Detect which cell encompasses the target text, then output its [X, Y] center coordinate. 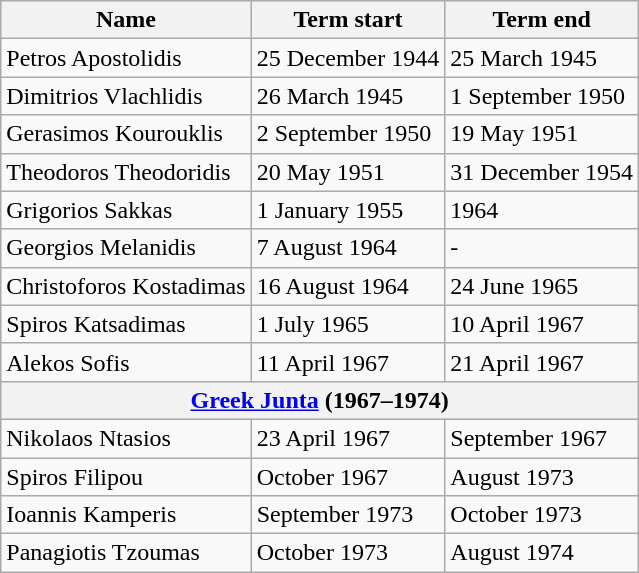
Georgios Melanidis [126, 248]
October 1967 [348, 477]
23 April 1967 [348, 438]
Term end [542, 20]
- [542, 248]
26 March 1945 [348, 96]
August 1973 [542, 477]
Greek Junta (1967–1974) [320, 400]
1 January 1955 [348, 210]
31 December 1954 [542, 172]
1 September 1950 [542, 96]
Gerasimos Kourouklis [126, 134]
September 1967 [542, 438]
Ioannis Kamperis [126, 515]
Alekos Sofis [126, 362]
19 May 1951 [542, 134]
24 June 1965 [542, 286]
Name [126, 20]
25 March 1945 [542, 58]
Term start [348, 20]
Theodoros Theodoridis [126, 172]
7 August 1964 [348, 248]
16 August 1964 [348, 286]
Panagiotis Tzoumas [126, 553]
1964 [542, 210]
Grigorios Sakkas [126, 210]
11 April 1967 [348, 362]
Spiros Katsadimas [126, 324]
20 May 1951 [348, 172]
September 1973 [348, 515]
Dimitrios Vlachlidis [126, 96]
Petros Apostolidis [126, 58]
10 April 1967 [542, 324]
1 July 1965 [348, 324]
25 December 1944 [348, 58]
August 1974 [542, 553]
2 September 1950 [348, 134]
Nikolaos Ntasios [126, 438]
Spiros Filipou [126, 477]
21 April 1967 [542, 362]
Christoforos Kostadimas [126, 286]
